Search for the cell housing the specified text and yield its (x, y) center coordinate. 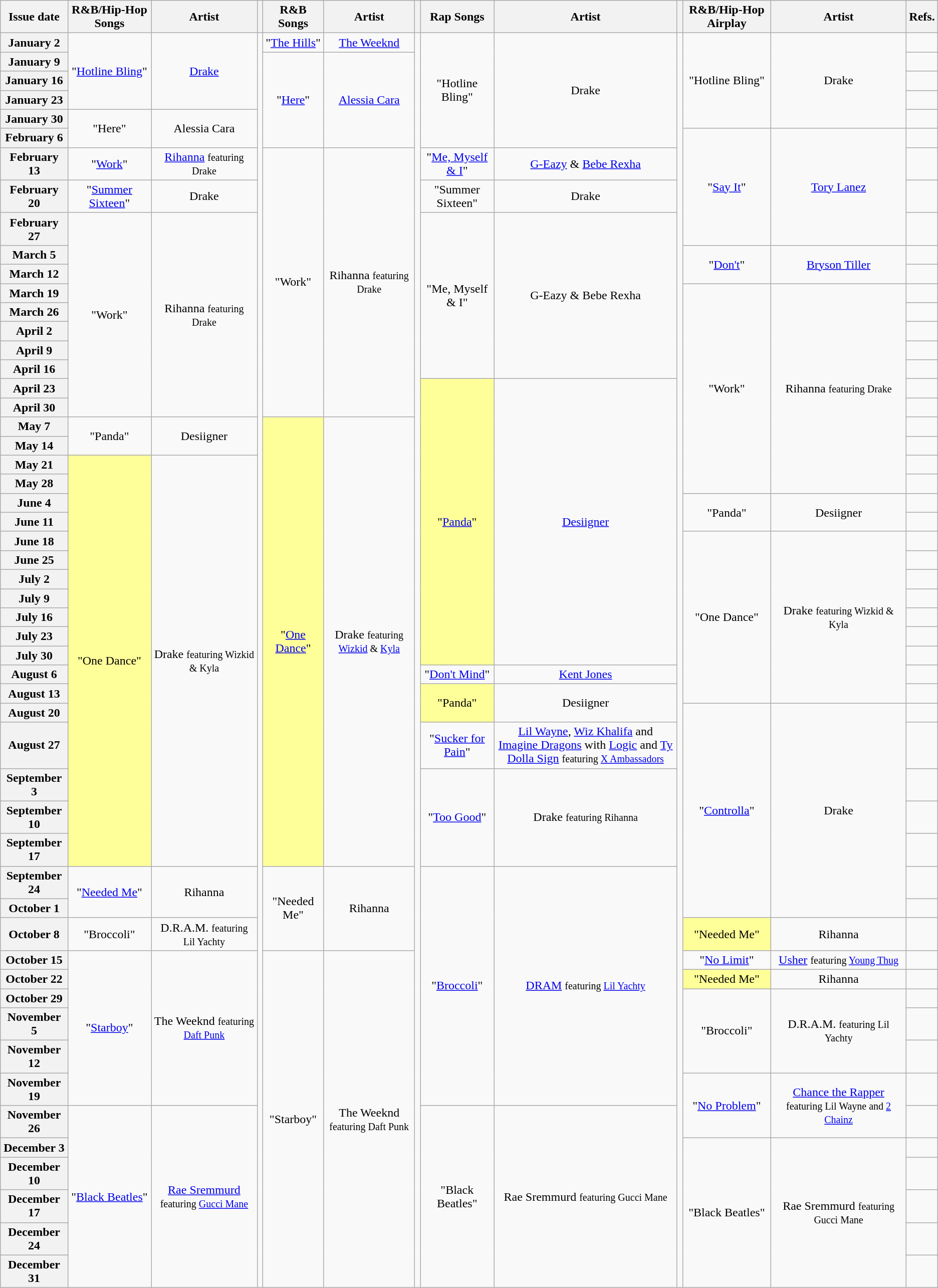
January 30 (34, 119)
July 23 (34, 636)
"Sucker for Pain" (457, 745)
December 3 (34, 1148)
March 5 (34, 255)
Drake featuring Rihanna (585, 817)
April 9 (34, 350)
July 9 (34, 598)
Chance the Rapper featuring Lil Wayne and 2 Chainz (838, 1106)
DRAM featuring Lil Yachty (585, 986)
"No Limit" (727, 960)
December 10 (34, 1174)
R&B/Hip-Hop Airplay (727, 17)
September 24 (34, 882)
Bryson Tiller (838, 264)
October 15 (34, 960)
May 14 (34, 446)
July 2 (34, 579)
November 12 (34, 1056)
March 12 (34, 274)
Tory Lanez (838, 186)
"Don't" (727, 264)
January 2 (34, 43)
"Say It" (727, 186)
October 1 (34, 908)
November 19 (34, 1090)
March 26 (34, 312)
May 28 (34, 484)
February 20 (34, 196)
August 13 (34, 694)
November 26 (34, 1122)
April 2 (34, 331)
Refs. (922, 17)
"Controlla" (727, 810)
January 9 (34, 62)
Issue date (34, 17)
March 19 (34, 293)
"No Problem" (727, 1106)
July 16 (34, 617)
"The Hills" (293, 43)
October 29 (34, 998)
December 31 (34, 1271)
September 3 (34, 785)
Kent Jones (585, 675)
February 27 (34, 229)
February 13 (34, 163)
September 17 (34, 850)
September 10 (34, 817)
R&B/Hip-Hop Songs (109, 17)
June 4 (34, 503)
June 18 (34, 541)
Usher featuring Young Thug (838, 960)
April 30 (34, 407)
December 17 (34, 1206)
August 20 (34, 713)
August 27 (34, 745)
October 8 (34, 934)
June 25 (34, 560)
October 22 (34, 979)
July 30 (34, 656)
Rap Songs (457, 17)
April 23 (34, 388)
November 5 (34, 1024)
May 7 (34, 426)
R&B Songs (293, 17)
January 16 (34, 81)
"Too Good" (457, 817)
"Don't Mind" (457, 675)
Lil Wayne, Wiz Khalifa and Imagine Dragons with Logic and Ty Dolla Sign featuring X Ambassadors (585, 745)
June 11 (34, 522)
February 6 (34, 138)
April 16 (34, 369)
December 24 (34, 1239)
The Weeknd (369, 43)
August 6 (34, 675)
May 21 (34, 465)
January 23 (34, 100)
